Detect which cell encompasses the target text, then output its [X, Y] center coordinate. 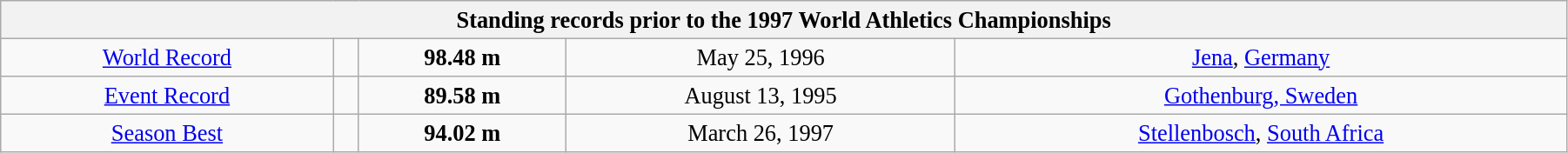
Event Record [167, 95]
Stellenbosch, South Africa [1262, 133]
Jena, Germany [1262, 57]
May 25, 1996 [761, 57]
98.48 m [463, 57]
August 13, 1995 [761, 95]
Standing records prior to the 1997 World Athletics Championships [784, 19]
94.02 m [463, 133]
89.58 m [463, 95]
World Record [167, 57]
Gothenburg, Sweden [1262, 95]
March 26, 1997 [761, 133]
Season Best [167, 133]
